Locate the cell with the specified text and output its (x, y) center coordinate. 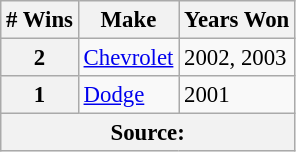
# Wins (40, 20)
1 (40, 95)
Chevrolet (128, 58)
Years Won (237, 20)
2 (40, 58)
2001 (237, 95)
Make (128, 20)
Source: (148, 133)
Dodge (128, 95)
2002, 2003 (237, 58)
